Detect which cell encompasses the target text, then output its [X, Y] center coordinate. 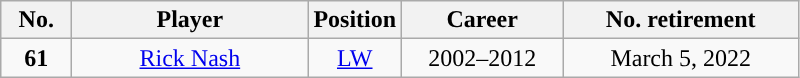
Career [482, 20]
Rick Nash [190, 58]
2002–2012 [482, 58]
Player [190, 20]
No. [36, 20]
March 5, 2022 [681, 58]
Position [355, 20]
No. retirement [681, 20]
61 [36, 58]
LW [355, 58]
